Find where the given text appears and provide that cell's center as [x, y] coordinate. 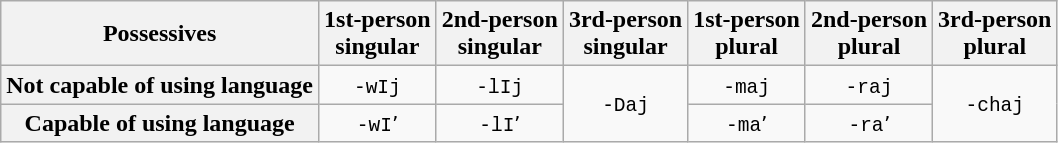
-maj [747, 85]
2nd-personsingular [500, 34]
-lIj [500, 85]
-chaj [995, 104]
-Daj [625, 104]
-raj [868, 85]
-wIʼ [378, 123]
1st-person singular [378, 34]
Possessives [160, 34]
3rd-personplural [995, 34]
Capable of using language [160, 123]
2nd-personplural [868, 34]
1st-personplural [747, 34]
3rd-personsingular [625, 34]
Not capable of using language [160, 85]
-raʼ [868, 123]
-wIj [378, 85]
-maʼ [747, 123]
-lIʼ [500, 123]
